Output the (X, Y) coordinate of the center of the cell containing the given text.  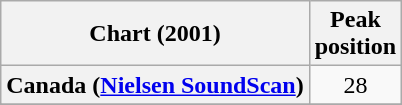
Peakposition (355, 34)
Chart (2001) (155, 34)
28 (355, 85)
Canada (Nielsen SoundScan) (155, 85)
